Locate the cell with the specified text and output its [X, Y] center coordinate. 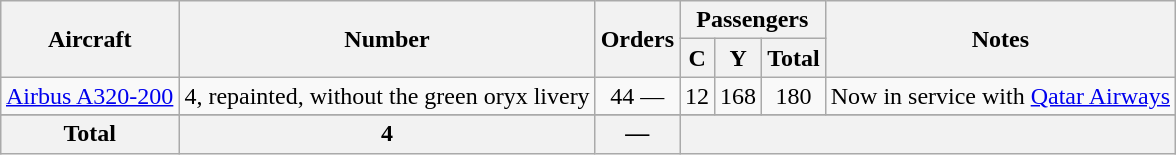
Orders [637, 39]
Airbus A320-200 [89, 96]
12 [698, 96]
Passengers [753, 20]
Aircraft [89, 39]
168 [738, 96]
Notes [1000, 39]
Now in service with Qatar Airways [1000, 96]
4 [387, 134]
4, repainted, without the green oryx livery [387, 96]
C [698, 58]
— [637, 134]
44 — [637, 96]
180 [794, 96]
Number [387, 39]
Y [738, 58]
